Search for the cell housing the specified text and yield its (x, y) center coordinate. 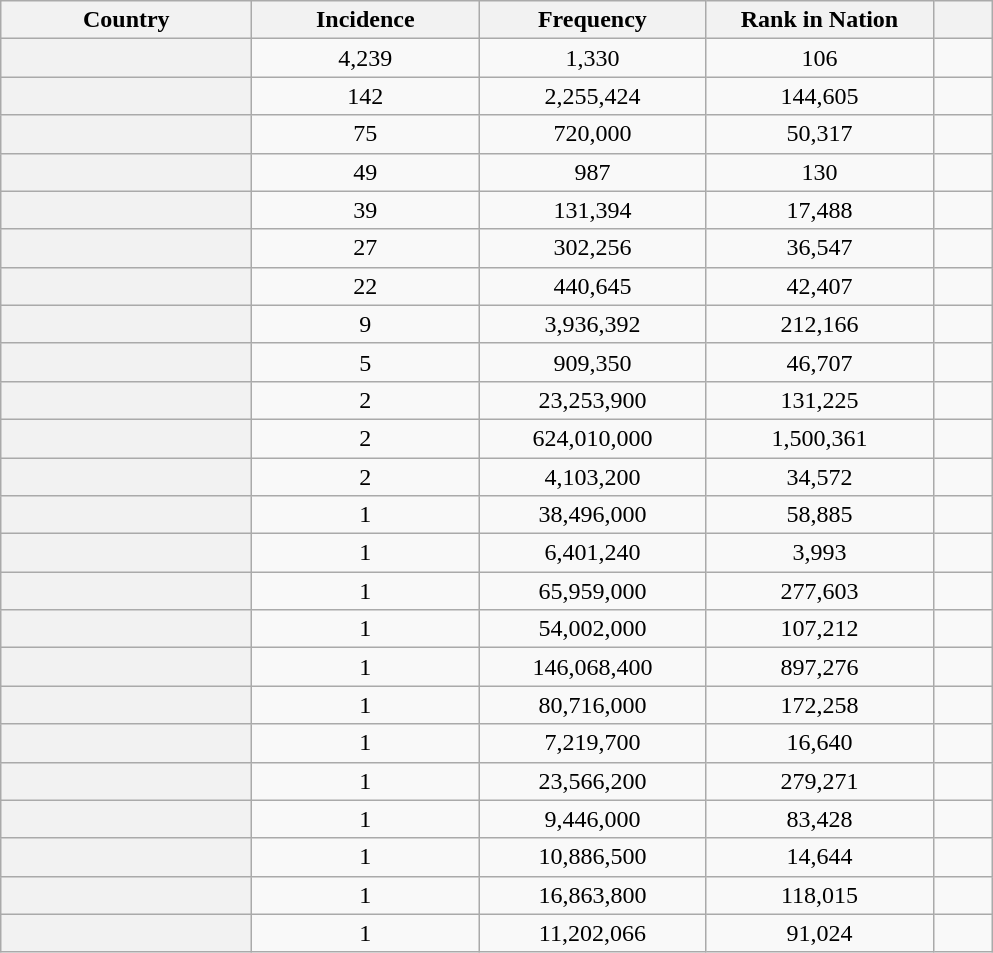
17,488 (820, 210)
131,394 (592, 210)
1,330 (592, 58)
49 (366, 172)
106 (820, 58)
279,271 (820, 781)
11,202,066 (592, 933)
897,276 (820, 667)
7,219,700 (592, 743)
130 (820, 172)
5 (366, 362)
65,959,000 (592, 591)
42,407 (820, 286)
909,350 (592, 362)
27 (366, 248)
58,885 (820, 515)
54,002,000 (592, 629)
277,603 (820, 591)
10,886,500 (592, 857)
16,863,800 (592, 895)
9 (366, 324)
14,644 (820, 857)
131,225 (820, 400)
50,317 (820, 134)
212,166 (820, 324)
3,936,392 (592, 324)
83,428 (820, 819)
302,256 (592, 248)
9,446,000 (592, 819)
Country (126, 20)
2,255,424 (592, 96)
1,500,361 (820, 438)
440,645 (592, 286)
3,993 (820, 553)
22 (366, 286)
4,103,200 (592, 477)
118,015 (820, 895)
172,258 (820, 705)
38,496,000 (592, 515)
16,640 (820, 743)
142 (366, 96)
624,010,000 (592, 438)
91,024 (820, 933)
987 (592, 172)
23,253,900 (592, 400)
146,068,400 (592, 667)
39 (366, 210)
34,572 (820, 477)
23,566,200 (592, 781)
720,000 (592, 134)
Rank in Nation (820, 20)
36,547 (820, 248)
Frequency (592, 20)
107,212 (820, 629)
Incidence (366, 20)
80,716,000 (592, 705)
46,707 (820, 362)
75 (366, 134)
144,605 (820, 96)
6,401,240 (592, 553)
4,239 (366, 58)
